Find where the given text appears and provide that cell's center as [x, y] coordinate. 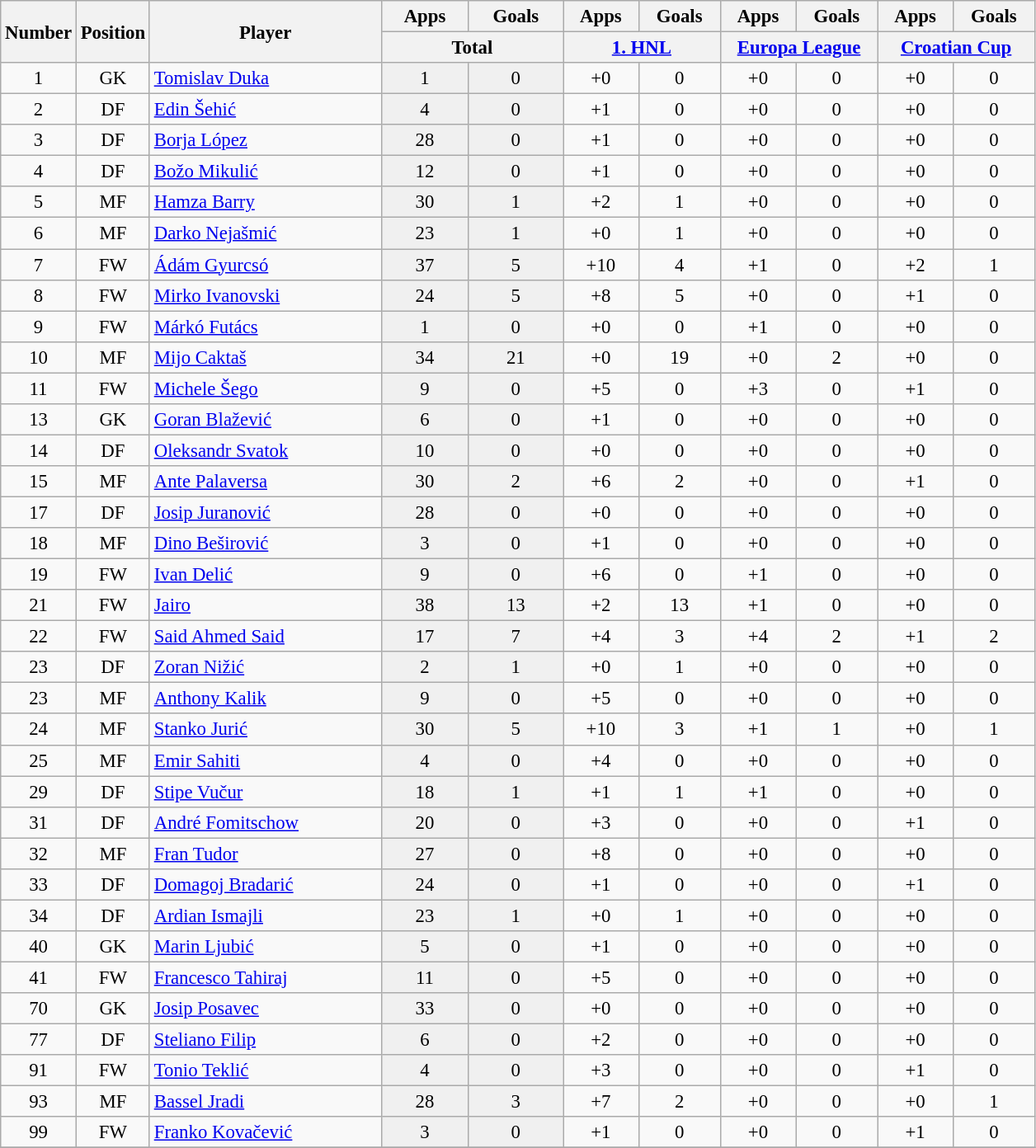
Domagoj Bradarić [266, 885]
Goran Blažević [266, 420]
Steliano Filip [266, 1040]
Bassel Jradi [266, 1102]
Ivan Delić [266, 575]
91 [39, 1070]
Ante Palaversa [266, 482]
Edin Šehić [266, 110]
Stanko Jurić [266, 730]
Darko Nejašmić [266, 233]
Josip Juranović [266, 512]
Francesco Tahiraj [266, 977]
32 [39, 854]
25 [39, 760]
Mijo Caktaš [266, 357]
Ardian Ismajli [266, 915]
Franko Kovačević [266, 1132]
Player [266, 31]
Zoran Nižić [266, 667]
Jairo [266, 605]
1. HNL [642, 48]
15 [39, 482]
Márkó Futács [266, 327]
31 [39, 822]
Mirko Ivanovski [266, 295]
27 [425, 854]
Tomislav Duka [266, 78]
Michele Šego [266, 388]
Dino Beširović [266, 543]
Position [112, 31]
12 [425, 172]
Stipe Vučur [266, 792]
Tonio Teklić [266, 1070]
20 [425, 822]
Josip Posavec [266, 1009]
+7 [601, 1102]
Europa League [798, 48]
93 [39, 1102]
Fran Tudor [266, 854]
29 [39, 792]
41 [39, 977]
Croatian Cup [957, 48]
99 [39, 1132]
14 [39, 450]
Emir Sahiti [266, 760]
70 [39, 1009]
38 [425, 605]
8 [39, 295]
Anthony Kalik [266, 699]
22 [39, 637]
Number [39, 31]
Oleksandr Svatok [266, 450]
77 [39, 1040]
37 [425, 265]
André Fomitschow [266, 822]
Hamza Barry [266, 202]
Ádám Gyurcsó [266, 265]
Marin Ljubić [266, 947]
40 [39, 947]
Said Ahmed Said [266, 637]
Borja López [266, 140]
Božo Mikulić [266, 172]
Total [472, 48]
